Find where the given text appears and provide that cell's center as [x, y] coordinate. 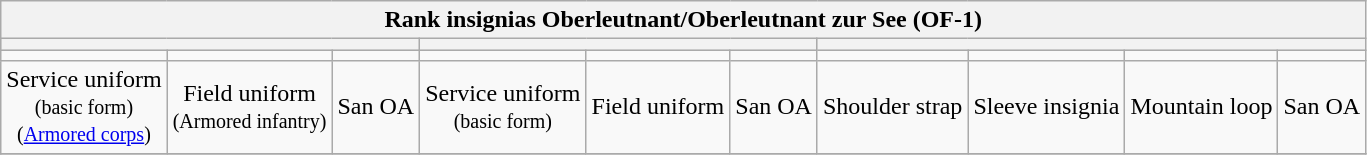
Shoulder strap [892, 107]
Field uniform(Armored infantry) [250, 107]
Rank insignias Oberleutnant/Oberleutnant zur See (OF-1) [684, 20]
Field uniform [658, 107]
Sleeve insignia [1046, 107]
Service uniform(basic form)(Armored corps) [84, 107]
Mountain loop [1202, 107]
Service uniform(basic form) [503, 107]
